Find where the given text appears and provide that cell's center as (x, y) coordinate. 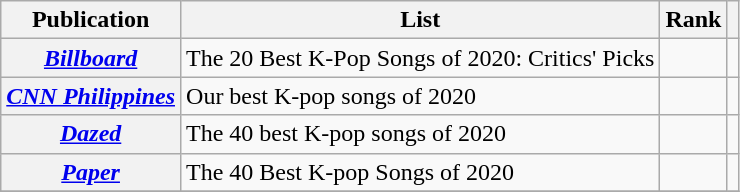
The 40 Best K-pop Songs of 2020 (420, 172)
Paper (91, 172)
The 40 best K-pop songs of 2020 (420, 134)
Dazed (91, 134)
List (420, 20)
Our best K-pop songs of 2020 (420, 96)
Publication (91, 20)
The 20 Best K-Pop Songs of 2020: Critics' Picks (420, 58)
CNN Philippines (91, 96)
Billboard (91, 58)
Rank (694, 20)
